Capture the cell that displays the provided text and extract its [x, y] central coordinate. 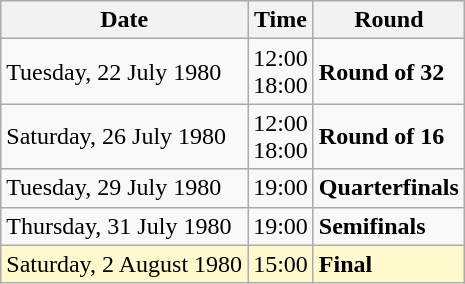
Saturday, 26 July 1980 [124, 136]
Saturday, 2 August 1980 [124, 264]
Date [124, 20]
Round of 32 [388, 72]
Final [388, 264]
Thursday, 31 July 1980 [124, 226]
Quarterfinals [388, 188]
Tuesday, 22 July 1980 [124, 72]
Time [281, 20]
Tuesday, 29 July 1980 [124, 188]
Semifinals [388, 226]
Round of 16 [388, 136]
Round [388, 20]
15:00 [281, 264]
